Find where the given text appears and provide that cell's center as (x, y) coordinate. 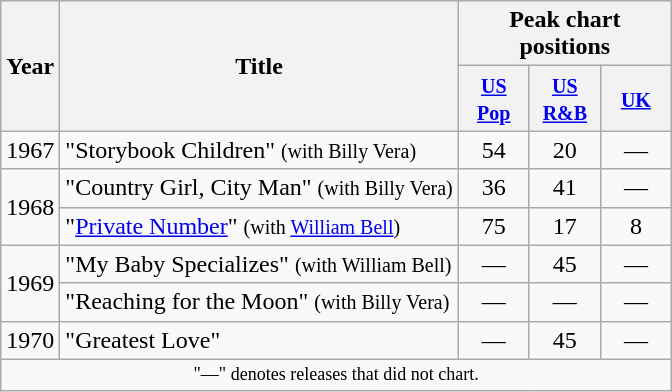
54 (494, 150)
75 (494, 226)
8 (636, 226)
Year (30, 66)
"—" denotes releases that did not chart. (336, 374)
UK (636, 98)
"Greatest Love" (259, 340)
"Private Number" (with William Bell) (259, 226)
41 (564, 188)
1970 (30, 340)
"Storybook Children" (with Billy Vera) (259, 150)
1968 (30, 207)
20 (564, 150)
"Country Girl, City Man" (with Billy Vera) (259, 188)
"Reaching for the Moon" (with Billy Vera) (259, 302)
1967 (30, 150)
Peak chart positions (564, 34)
1969 (30, 283)
Title (259, 66)
US R&B (564, 98)
— (564, 302)
17 (564, 226)
36 (494, 188)
"My Baby Specializes" (with William Bell) (259, 264)
US Pop (494, 98)
